Scan for the cell matching the given text and deliver its (x, y) coordinate at center. 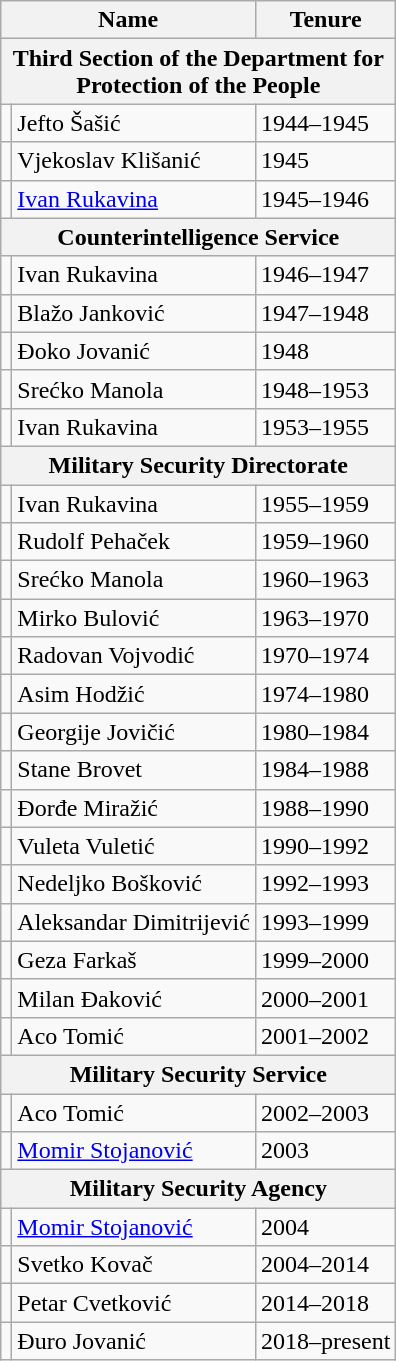
Đoko Jovanić (134, 351)
2003 (325, 1151)
Military Security Directorate (198, 465)
Svetko Kovač (134, 1265)
1970–1974 (325, 656)
1992–1993 (325, 884)
Military Security Service (198, 1074)
1948–1953 (325, 389)
2004 (325, 1227)
Radovan Vojvodić (134, 656)
1948 (325, 351)
1946–1947 (325, 275)
Military Security Agency (198, 1189)
1960–1963 (325, 580)
1945 (325, 161)
1999–2000 (325, 960)
1988–1990 (325, 808)
Asim Hodžić (134, 694)
1980–1984 (325, 732)
Tenure (325, 20)
2000–2001 (325, 998)
1990–1992 (325, 846)
Name (128, 20)
Petar Cvetković (134, 1303)
2002–2003 (325, 1113)
1944–1945 (325, 123)
1993–1999 (325, 922)
1963–1970 (325, 618)
1953–1955 (325, 427)
Vuleta Vuletić (134, 846)
1974–1980 (325, 694)
Aleksandar Dimitrijević (134, 922)
1959–1960 (325, 542)
Rudolf Pehaček (134, 542)
Blažo Janković (134, 313)
1947–1948 (325, 313)
2014–2018 (325, 1303)
Nedeljko Bošković (134, 884)
Mirko Bulović (134, 618)
2001–2002 (325, 1036)
Milan Đaković (134, 998)
Đuro Jovanić (134, 1341)
1955–1959 (325, 503)
Vjekoslav Klišanić (134, 161)
Đorđe Miražić (134, 808)
Stane Brovet (134, 770)
1984–1988 (325, 770)
Geza Farkaš (134, 960)
Jefto Šašić (134, 123)
2004–2014 (325, 1265)
Third Section of the Department forProtection of the People (198, 72)
1945–1946 (325, 199)
2018–present (325, 1341)
Georgije Jovičić (134, 732)
Counterintelligence Service (198, 237)
